For the text-containing cell, return its midpoint in (X, Y) coordinate format. 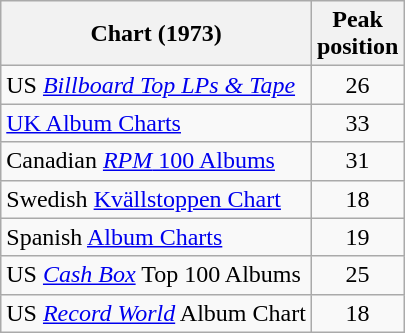
UK Album Charts (156, 123)
Spanish Album Charts (156, 237)
33 (357, 123)
Chart (1973) (156, 34)
US Record World Album Chart (156, 313)
Canadian RPM 100 Albums (156, 161)
25 (357, 275)
US Cash Box Top 100 Albums (156, 275)
Swedish Kvällstoppen Chart (156, 199)
Peakposition (357, 34)
19 (357, 237)
US Billboard Top LPs & Tape (156, 85)
31 (357, 161)
26 (357, 85)
